Return (X, Y) of the center of cell containing provided text 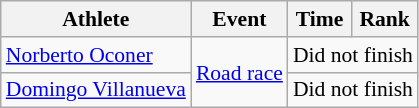
Domingo Villanueva (96, 90)
Norberto Oconer (96, 55)
Event (240, 19)
Athlete (96, 19)
Road race (240, 72)
Rank (384, 19)
Time (320, 19)
